Capture the cell that displays the provided text and extract its [x, y] central coordinate. 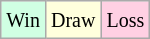
Draw [72, 20]
Win [24, 20]
Loss [126, 20]
